Search for the cell housing the specified text and yield its (x, y) center coordinate. 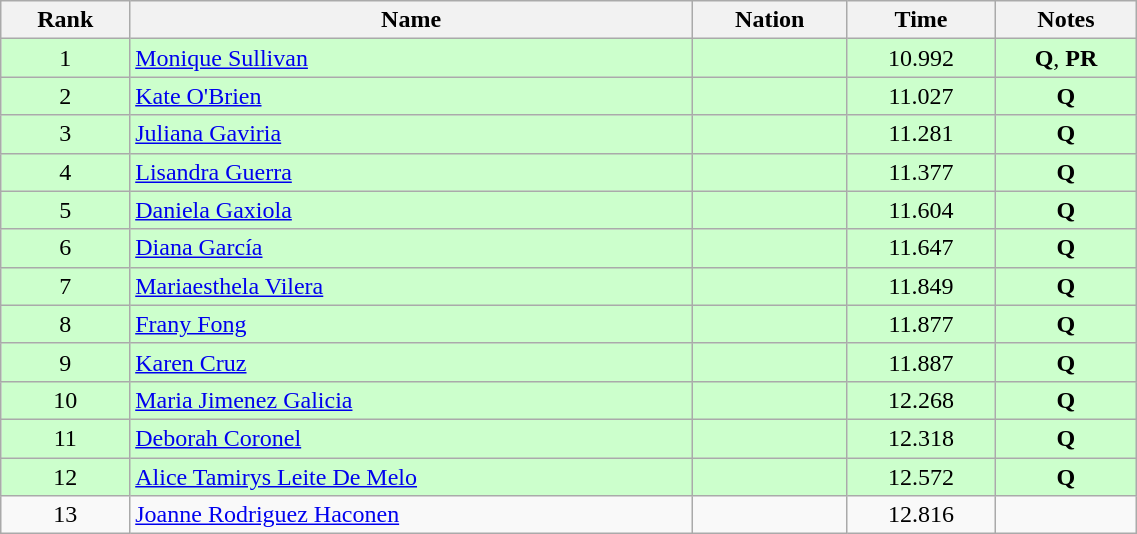
Frany Fong (412, 324)
Diana García (412, 248)
6 (66, 248)
Daniela Gaxiola (412, 210)
Q, PR (1066, 58)
Alice Tamirys Leite De Melo (412, 477)
11.849 (921, 286)
9 (66, 362)
Lisandra Guerra (412, 172)
11.887 (921, 362)
Name (412, 20)
10.992 (921, 58)
Maria Jimenez Galicia (412, 400)
8 (66, 324)
12.816 (921, 515)
Joanne Rodriguez Haconen (412, 515)
10 (66, 400)
1 (66, 58)
11.377 (921, 172)
Time (921, 20)
2 (66, 96)
7 (66, 286)
11.281 (921, 134)
12 (66, 477)
11.604 (921, 210)
12.572 (921, 477)
11.647 (921, 248)
Mariaesthela Vilera (412, 286)
11.877 (921, 324)
Monique Sullivan (412, 58)
Karen Cruz (412, 362)
13 (66, 515)
12.318 (921, 438)
Juliana Gaviria (412, 134)
12.268 (921, 400)
Kate O'Brien (412, 96)
Nation (770, 20)
11.027 (921, 96)
4 (66, 172)
3 (66, 134)
Notes (1066, 20)
5 (66, 210)
11 (66, 438)
Deborah Coronel (412, 438)
Rank (66, 20)
